Detect which cell encompasses the target text, then output its [x, y] center coordinate. 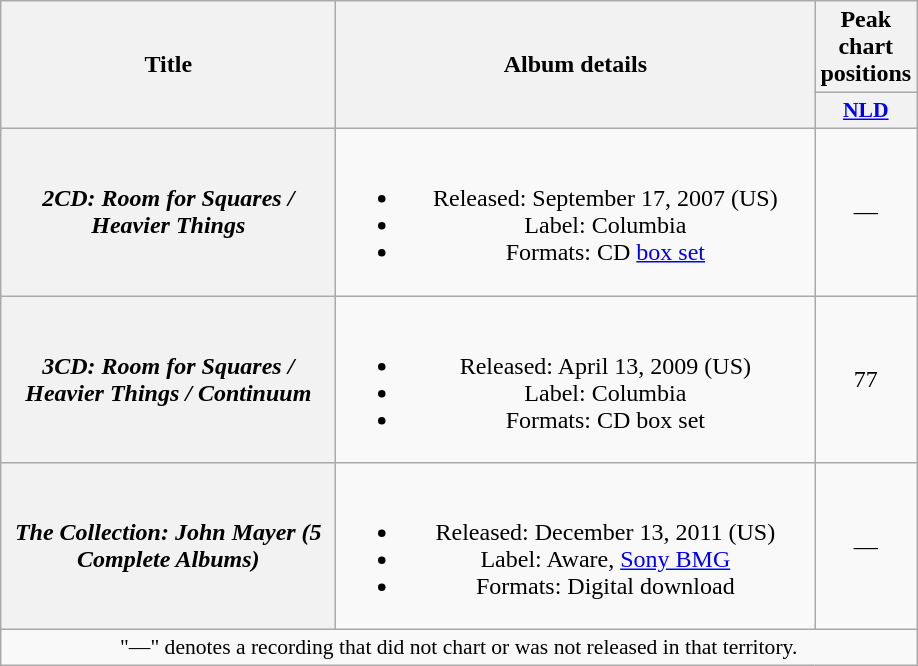
The Collection: John Mayer (5 Complete Albums) [168, 546]
"—" denotes a recording that did not chart or was not released in that territory. [459, 648]
NLD [866, 111]
Released: September 17, 2007 (US)Label: ColumbiaFormats: CD box set [576, 212]
3CD: Room for Squares / Heavier Things / Continuum [168, 380]
2CD: Room for Squares / Heavier Things [168, 212]
77 [866, 380]
Released: December 13, 2011 (US)Label: Aware, Sony BMGFormats: Digital download [576, 546]
Released: April 13, 2009 (US)Label: ColumbiaFormats: CD box set [576, 380]
Title [168, 65]
Album details [576, 65]
Peak chart positions [866, 47]
